Output the [x, y] coordinate of the center of the cell containing the given text.  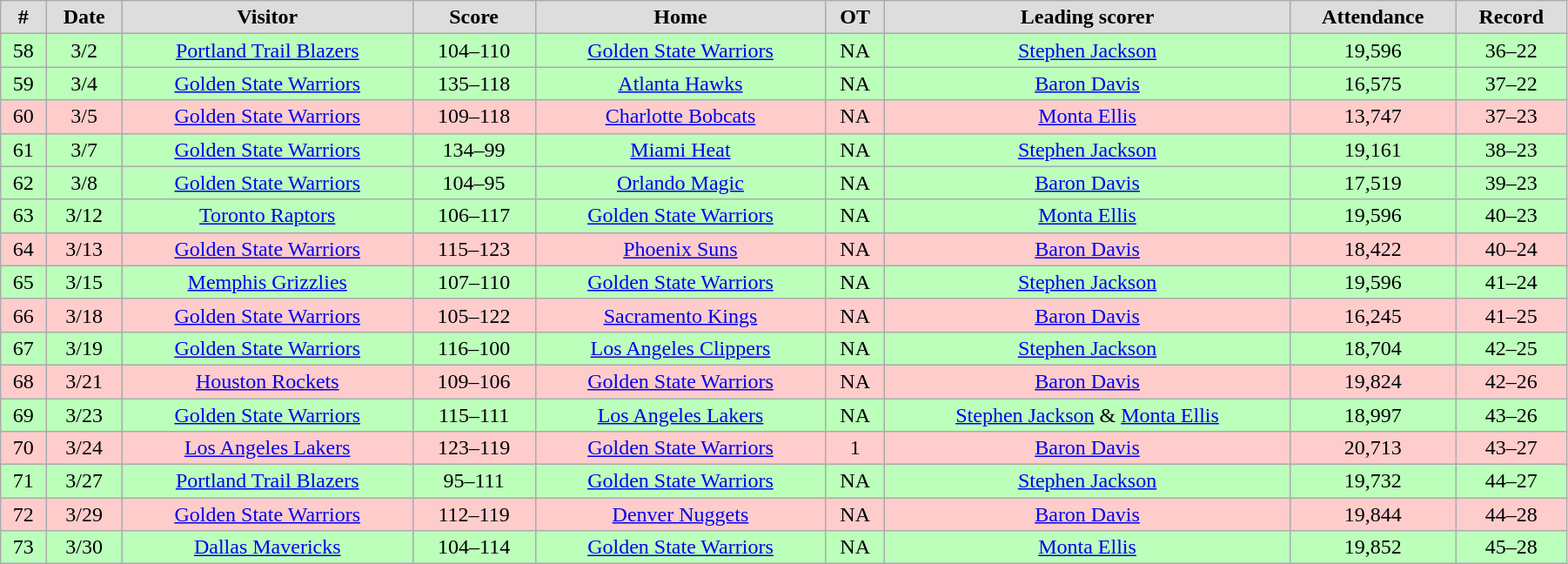
18,704 [1373, 348]
70 [23, 448]
64 [23, 249]
41–24 [1511, 282]
Los Angeles Clippers [680, 348]
Home [680, 17]
3/12 [84, 216]
72 [23, 514]
41–25 [1511, 315]
3/27 [84, 481]
59 [23, 84]
16,245 [1373, 315]
Visitor [267, 17]
3/15 [84, 282]
106–117 [473, 216]
71 [23, 481]
44–28 [1511, 514]
104–95 [473, 183]
65 [23, 282]
44–27 [1511, 481]
Toronto Raptors [267, 216]
68 [23, 381]
19,824 [1373, 381]
3/30 [84, 547]
39–23 [1511, 183]
3/5 [84, 117]
OT [855, 17]
62 [23, 183]
Orlando Magic [680, 183]
Score [473, 17]
Miami Heat [680, 150]
61 [23, 150]
116–100 [473, 348]
19,852 [1373, 547]
Houston Rockets [267, 381]
104–114 [473, 547]
95–111 [473, 481]
36–22 [1511, 50]
18,997 [1373, 415]
38–23 [1511, 150]
3/21 [84, 381]
16,575 [1373, 84]
43–26 [1511, 415]
19,844 [1373, 514]
20,713 [1373, 448]
107–110 [473, 282]
109–106 [473, 381]
# [23, 17]
Leading scorer [1088, 17]
19,161 [1373, 150]
Record [1511, 17]
134–99 [473, 150]
67 [23, 348]
18,422 [1373, 249]
42–26 [1511, 381]
1 [855, 448]
109–118 [473, 117]
42–25 [1511, 348]
58 [23, 50]
3/24 [84, 448]
45–28 [1511, 547]
37–22 [1511, 84]
73 [23, 547]
135–118 [473, 84]
3/19 [84, 348]
3/8 [84, 183]
37–23 [1511, 117]
3/23 [84, 415]
40–23 [1511, 216]
Stephen Jackson & Monta Ellis [1088, 415]
Attendance [1373, 17]
Sacramento Kings [680, 315]
105–122 [473, 315]
17,519 [1373, 183]
112–119 [473, 514]
13,747 [1373, 117]
Memphis Grizzlies [267, 282]
Charlotte Bobcats [680, 117]
69 [23, 415]
3/18 [84, 315]
3/2 [84, 50]
115–123 [473, 249]
Atlanta Hawks [680, 84]
60 [23, 117]
Phoenix Suns [680, 249]
Date [84, 17]
115–111 [473, 415]
3/4 [84, 84]
Dallas Mavericks [267, 547]
43–27 [1511, 448]
63 [23, 216]
3/7 [84, 150]
104–110 [473, 50]
40–24 [1511, 249]
3/29 [84, 514]
3/13 [84, 249]
123–119 [473, 448]
Denver Nuggets [680, 514]
66 [23, 315]
19,732 [1373, 481]
